For the text-containing cell, return its midpoint in [x, y] coordinate format. 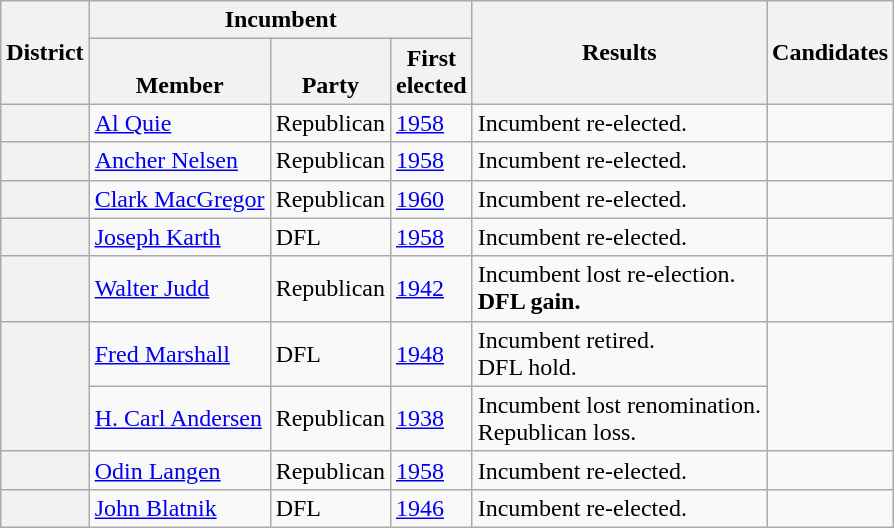
Party [330, 72]
Incumbent retired.DFL hold. [619, 354]
Joseph Karth [180, 237]
1946 [431, 508]
Walter Judd [180, 288]
1942 [431, 288]
Al Quie [180, 123]
Clark MacGregor [180, 199]
Member [180, 72]
Incumbent lost re-election.DFL gain. [619, 288]
Ancher Nelsen [180, 161]
Fred Marshall [180, 354]
Odin Langen [180, 470]
H. Carl Andersen [180, 418]
Incumbent [280, 20]
1960 [431, 199]
John Blatnik [180, 508]
Candidates [830, 52]
1948 [431, 354]
District [45, 52]
Incumbent lost renomination.Republican loss. [619, 418]
Firstelected [431, 72]
Results [619, 52]
1938 [431, 418]
